Extract the [X, Y] coordinate from the center of the cell holding the provided text.  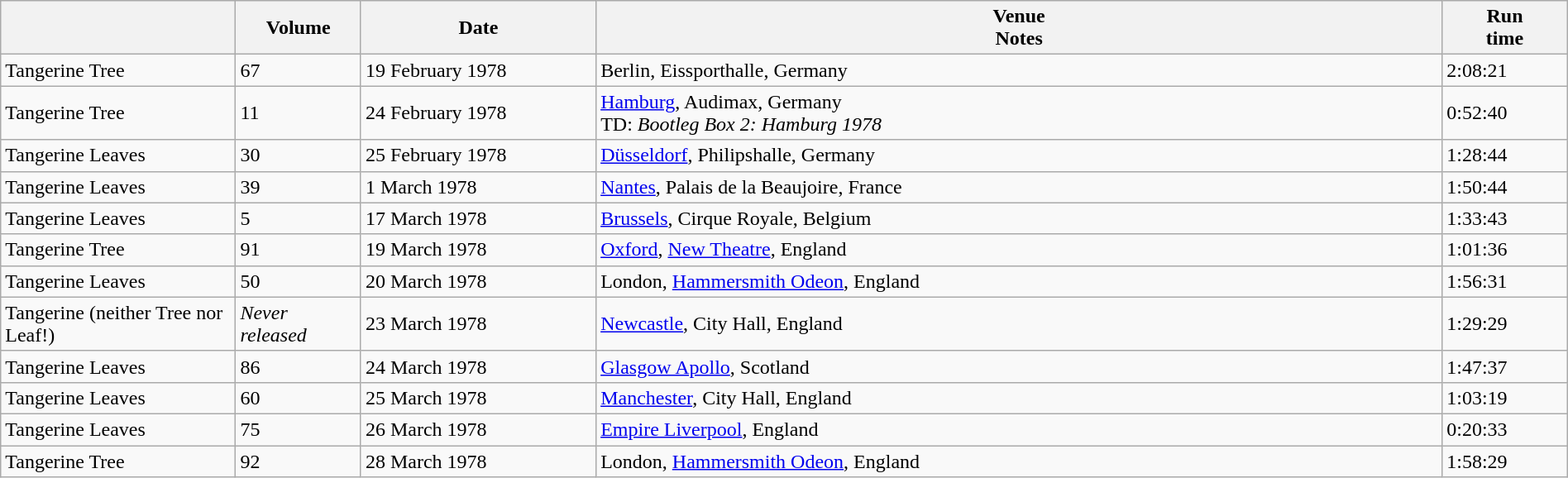
28 March 1978 [478, 461]
1:58:29 [1505, 461]
Newcastle, City Hall, England [1019, 324]
11 [299, 112]
Date [478, 28]
Runtime [1505, 28]
75 [299, 429]
60 [299, 398]
39 [299, 187]
1 March 1978 [478, 187]
VenueNotes [1019, 28]
30 [299, 155]
Never released [299, 324]
1:28:44 [1505, 155]
Empire Liverpool, England [1019, 429]
19 March 1978 [478, 250]
24 February 1978 [478, 112]
67 [299, 70]
Oxford, New Theatre, England [1019, 250]
1:03:19 [1505, 398]
Tangerine (neither Tree nor Leaf!) [118, 324]
24 March 1978 [478, 366]
1:29:29 [1505, 324]
Düsseldorf, Philipshalle, Germany [1019, 155]
0:20:33 [1505, 429]
92 [299, 461]
86 [299, 366]
23 March 1978 [478, 324]
1:47:37 [1505, 366]
50 [299, 281]
Glasgow Apollo, Scotland [1019, 366]
0:52:40 [1505, 112]
Manchester, City Hall, England [1019, 398]
20 March 1978 [478, 281]
17 March 1978 [478, 218]
19 February 1978 [478, 70]
25 February 1978 [478, 155]
5 [299, 218]
26 March 1978 [478, 429]
Brussels, Cirque Royale, Belgium [1019, 218]
Hamburg, Audimax, GermanyTD: Bootleg Box 2: Hamburg 1978 [1019, 112]
1:50:44 [1505, 187]
1:01:36 [1505, 250]
25 March 1978 [478, 398]
Berlin, Eissporthalle, Germany [1019, 70]
Volume [299, 28]
1:56:31 [1505, 281]
Nantes, Palais de la Beaujoire, France [1019, 187]
2:08:21 [1505, 70]
1:33:43 [1505, 218]
91 [299, 250]
